From the cell containing the given text, extract its center point as [x, y] coordinate. 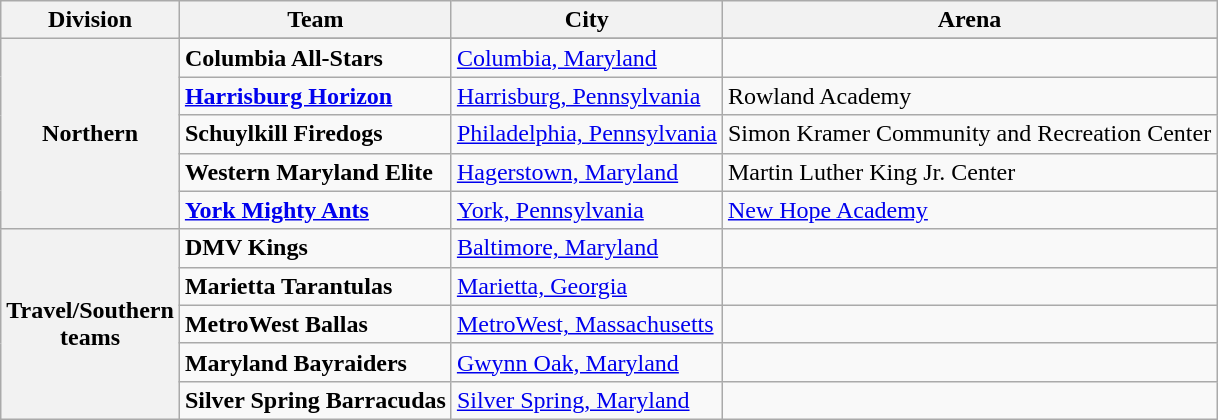
Division [90, 20]
Columbia All-Stars [315, 58]
Philadelphia, Pennsylvania [586, 134]
York, Pennsylvania [586, 210]
Maryland Bayraiders [315, 362]
Columbia, Maryland [586, 58]
Northern [90, 134]
Team [315, 20]
MetroWest, Massachusetts [586, 324]
Travel/Southernteams [90, 324]
Gwynn Oak, Maryland [586, 362]
New Hope Academy [969, 210]
Western Maryland Elite [315, 172]
Arena [969, 20]
Harrisburg, Pennsylvania [586, 96]
Martin Luther King Jr. Center [969, 172]
York Mighty Ants [315, 210]
Rowland Academy [969, 96]
City [586, 20]
Silver Spring, Maryland [586, 400]
Simon Kramer Community and Recreation Center [969, 134]
Marietta, Georgia [586, 286]
Marietta Tarantulas [315, 286]
Schuylkill Firedogs [315, 134]
Baltimore, Maryland [586, 248]
Harrisburg Horizon [315, 96]
MetroWest Ballas [315, 324]
Silver Spring Barracudas [315, 400]
Hagerstown, Maryland [586, 172]
DMV Kings [315, 248]
